Pinpoint the cell where the given text exists, returning its [x, y] midpoint coordinate. 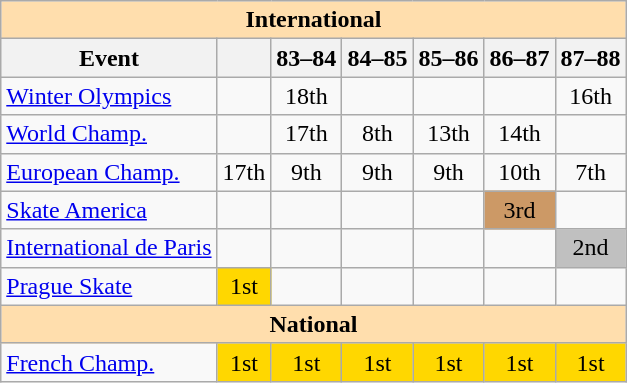
18th [306, 96]
10th [520, 172]
86–87 [520, 58]
National [314, 324]
7th [590, 172]
2nd [590, 248]
85–86 [448, 58]
Event [109, 58]
World Champ. [109, 134]
Winter Olympics [109, 96]
8th [378, 134]
83–84 [306, 58]
16th [590, 96]
3rd [520, 210]
14th [520, 134]
European Champ. [109, 172]
Prague Skate [109, 286]
Skate America [109, 210]
87–88 [590, 58]
International de Paris [109, 248]
French Champ. [109, 362]
84–85 [378, 58]
International [314, 20]
13th [448, 134]
